Pinpoint the cell where the given text exists, returning its (x, y) midpoint coordinate. 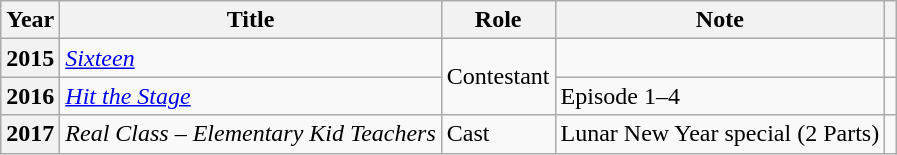
2017 (30, 134)
2015 (30, 58)
2016 (30, 96)
Lunar New Year special (2 Parts) (720, 134)
Contestant (498, 77)
Sixteen (250, 58)
Real Class – Elementary Kid Teachers (250, 134)
Title (250, 20)
Note (720, 20)
Role (498, 20)
Year (30, 20)
Cast (498, 134)
Hit the Stage (250, 96)
Episode 1–4 (720, 96)
